Scan for the cell matching the given text and deliver its (X, Y) coordinate at center. 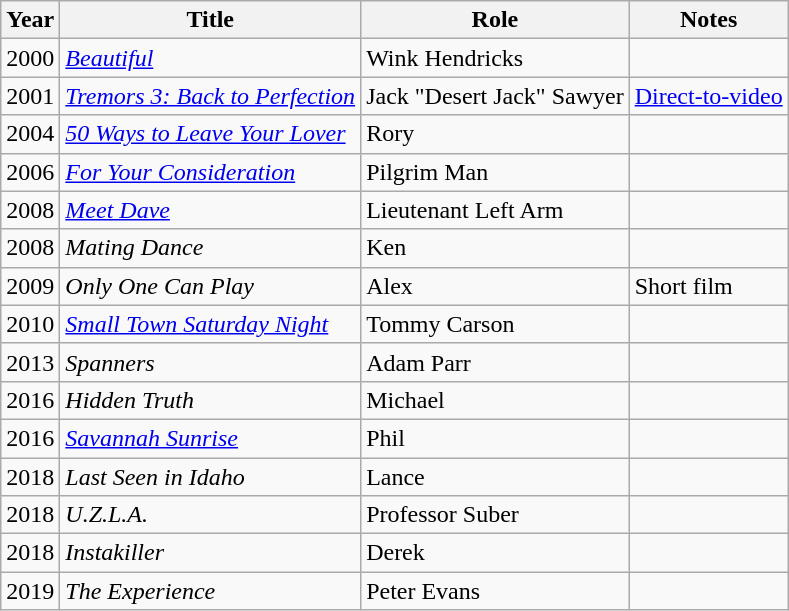
2013 (30, 362)
2019 (30, 591)
Wink Hendricks (496, 58)
Tremors 3: Back to Perfection (210, 96)
50 Ways to Leave Your Lover (210, 134)
Role (496, 20)
2010 (30, 324)
Michael (496, 400)
Title (210, 20)
Jack "Desert Jack" Sawyer (496, 96)
2001 (30, 96)
Year (30, 20)
Lance (496, 477)
Derek (496, 553)
2009 (30, 286)
2000 (30, 58)
Only One Can Play (210, 286)
U.Z.L.A. (210, 515)
Alex (496, 286)
Mating Dance (210, 248)
The Experience (210, 591)
Savannah Sunrise (210, 438)
Professor Suber (496, 515)
Instakiller (210, 553)
Adam Parr (496, 362)
Spanners (210, 362)
Notes (708, 20)
Lieutenant Left Arm (496, 210)
Short film (708, 286)
Small Town Saturday Night (210, 324)
Phil (496, 438)
Last Seen in Idaho (210, 477)
2004 (30, 134)
Rory (496, 134)
Ken (496, 248)
Beautiful (210, 58)
Pilgrim Man (496, 172)
Hidden Truth (210, 400)
Peter Evans (496, 591)
Tommy Carson (496, 324)
2006 (30, 172)
Direct-to-video (708, 96)
Meet Dave (210, 210)
For Your Consideration (210, 172)
